Identify which cell holds the provided text, then report its [x, y] central coordinate. 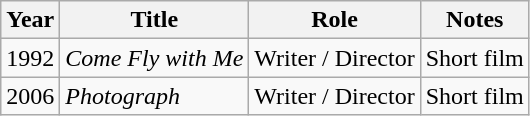
1992 [30, 58]
Notes [474, 20]
Year [30, 20]
Photograph [154, 96]
Title [154, 20]
2006 [30, 96]
Role [334, 20]
Come Fly with Me [154, 58]
